Return [x, y] of the center of cell containing provided text 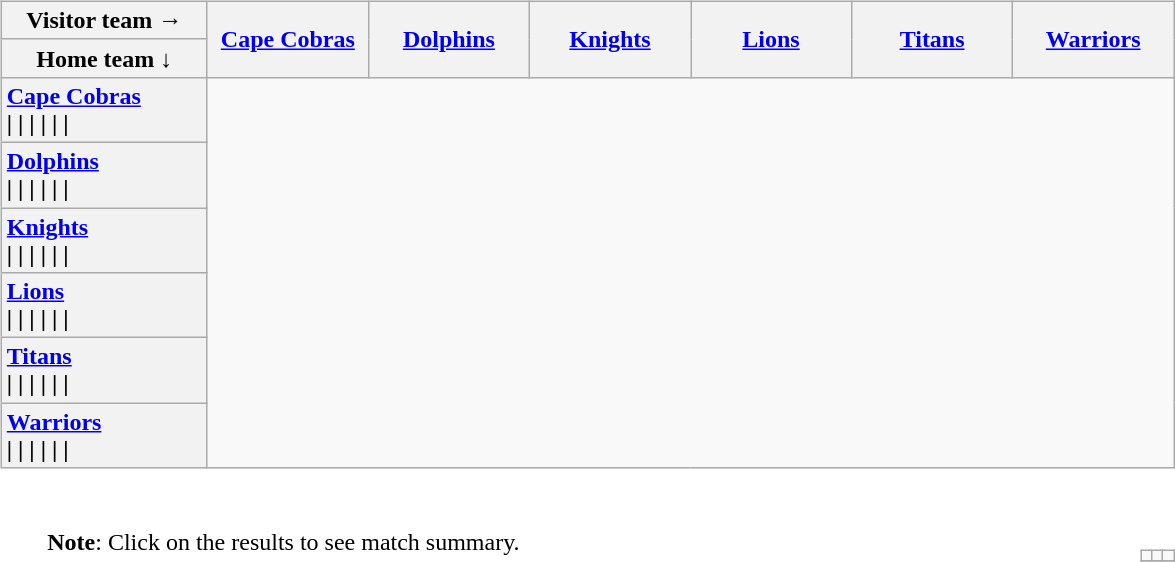
Home team ↓ [104, 58]
Knights | | | | | | [104, 240]
Knights [610, 39]
Lions | | | | | | [104, 306]
Cape Cobras [288, 39]
Warriors [1094, 39]
Dolphins [448, 39]
Titans | | | | | | [104, 370]
Dolphins | | | | | | [104, 174]
Lions [770, 39]
Visitor team → [104, 20]
Titans [932, 39]
Warriors | | | | | | [104, 436]
Cape Cobras | | | | | | [104, 110]
